Scan for the cell matching the given text and deliver its [X, Y] coordinate at center. 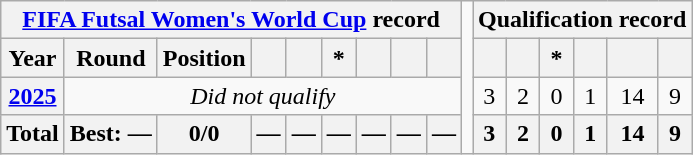
Position [204, 58]
Round [110, 58]
2025 [33, 96]
0/0 [204, 134]
Did not qualify [262, 96]
Qualification record [582, 20]
Year [33, 58]
FIFA Futsal Women's World Cup record [232, 20]
Best: — [110, 134]
Total [33, 134]
